Find where the given text appears and provide that cell's center as (x, y) coordinate. 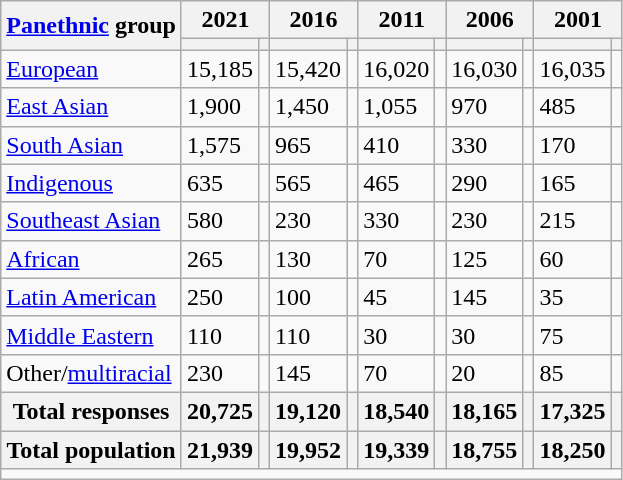
18,540 (396, 411)
635 (220, 183)
Panethnic group (92, 26)
165 (572, 183)
465 (396, 183)
2006 (490, 20)
2021 (225, 20)
2016 (314, 20)
250 (220, 297)
20 (484, 373)
Indigenous (92, 183)
16,035 (572, 69)
21,939 (220, 449)
970 (484, 107)
965 (308, 145)
170 (572, 145)
20,725 (220, 411)
16,030 (484, 69)
1,450 (308, 107)
130 (308, 259)
18,165 (484, 411)
215 (572, 221)
Latin American (92, 297)
African (92, 259)
18,250 (572, 449)
45 (396, 297)
75 (572, 335)
60 (572, 259)
19,952 (308, 449)
18,755 (484, 449)
2011 (402, 20)
265 (220, 259)
East Asian (92, 107)
1,900 (220, 107)
Other/multiracial (92, 373)
Total responses (92, 411)
1,055 (396, 107)
South Asian (92, 145)
100 (308, 297)
485 (572, 107)
16,020 (396, 69)
17,325 (572, 411)
1,575 (220, 145)
565 (308, 183)
European (92, 69)
15,185 (220, 69)
85 (572, 373)
410 (396, 145)
125 (484, 259)
Middle Eastern (92, 335)
2001 (578, 20)
Total population (92, 449)
Southeast Asian (92, 221)
290 (484, 183)
15,420 (308, 69)
580 (220, 221)
19,120 (308, 411)
35 (572, 297)
19,339 (396, 449)
